Capture the cell that displays the provided text and extract its [X, Y] central coordinate. 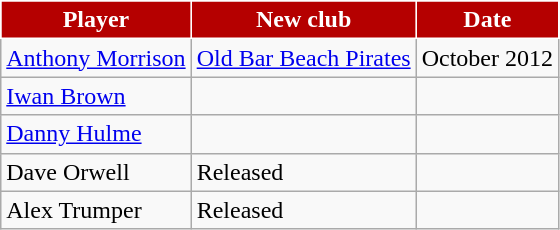
Dave Orwell [96, 172]
Anthony Morrison [96, 58]
Old Bar Beach Pirates [304, 58]
Danny Hulme [96, 134]
Alex Trumper [96, 210]
Iwan Brown [96, 96]
Player [96, 20]
October 2012 [487, 58]
New club [304, 20]
Date [487, 20]
